Return (X, Y) of the center of cell containing provided text 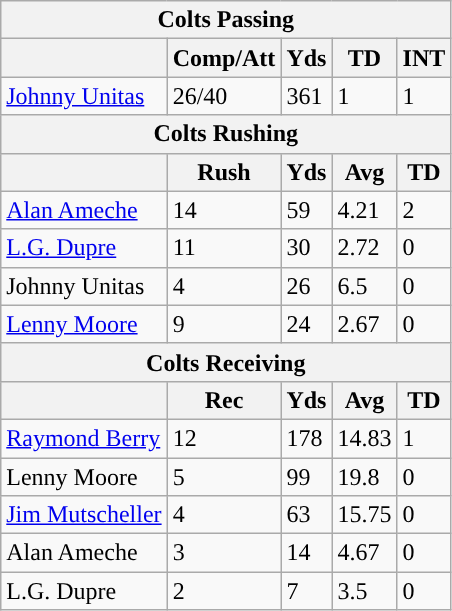
Comp/Att (224, 58)
59 (306, 210)
4.67 (364, 553)
Rush (224, 172)
3.5 (364, 591)
2.67 (364, 324)
24 (306, 324)
Rec (224, 400)
7 (306, 591)
3 (224, 553)
5 (224, 477)
9 (224, 324)
26/40 (224, 96)
361 (306, 96)
99 (306, 477)
15.75 (364, 515)
26 (306, 286)
19.8 (364, 477)
14.83 (364, 438)
INT (424, 58)
12 (224, 438)
Colts Passing (226, 20)
6.5 (364, 286)
Colts Rushing (226, 134)
11 (224, 248)
63 (306, 515)
30 (306, 248)
4.21 (364, 210)
Colts Receiving (226, 362)
Raymond Berry (84, 438)
Jim Mutscheller (84, 515)
2.72 (364, 248)
178 (306, 438)
